Identify which cell holds the provided text, then report its (x, y) central coordinate. 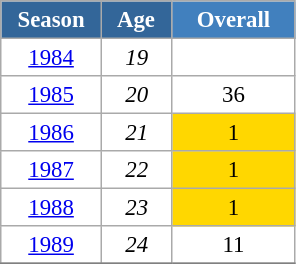
20 (136, 95)
36 (234, 95)
21 (136, 133)
Age (136, 20)
1984 (52, 58)
1987 (52, 170)
1988 (52, 208)
1985 (52, 95)
19 (136, 58)
Overall (234, 20)
23 (136, 208)
22 (136, 170)
24 (136, 245)
11 (234, 245)
1986 (52, 133)
Season (52, 20)
1989 (52, 245)
